Determine the (x, y) coordinate at the center of the cell enclosing the given text.  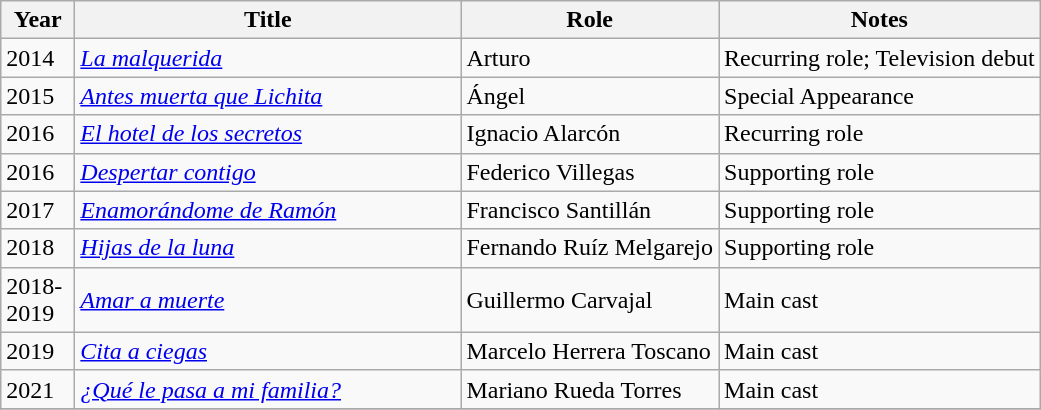
2018 (38, 248)
2018-2019 (38, 300)
2019 (38, 351)
2015 (38, 96)
Special Appearance (880, 96)
Federico Villegas (590, 172)
Hijas de la luna (268, 248)
Enamorándome de Ramón (268, 210)
Recurring role (880, 134)
El hotel de los secretos (268, 134)
Recurring role; Television debut (880, 58)
2017 (38, 210)
Notes (880, 20)
Arturo (590, 58)
Francisco Santillán (590, 210)
Ignacio Alarcón (590, 134)
Title (268, 20)
Cita a ciegas (268, 351)
¿Qué le pasa a mi familia? (268, 389)
Ángel (590, 96)
La malquerida (268, 58)
Marcelo Herrera Toscano (590, 351)
Mariano Rueda Torres (590, 389)
Fernando Ruíz Melgarejo (590, 248)
Amar a muerte (268, 300)
Guillermo Carvajal (590, 300)
2014 (38, 58)
Year (38, 20)
Antes muerta que Lichita (268, 96)
Despertar contigo (268, 172)
2021 (38, 389)
Role (590, 20)
